Detect which cell encompasses the target text, then output its [X, Y] center coordinate. 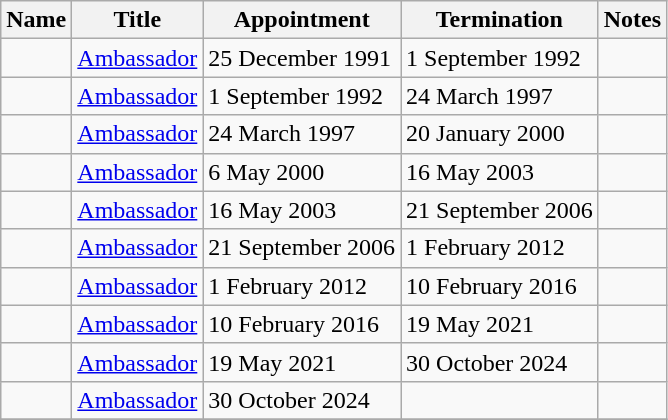
Termination [500, 20]
Name [36, 20]
6 May 2000 [302, 172]
Appointment [302, 20]
Title [138, 20]
20 January 2000 [500, 134]
25 December 1991 [302, 58]
Notes [632, 20]
